Output the [x, y] coordinate of the center of the cell containing the given text.  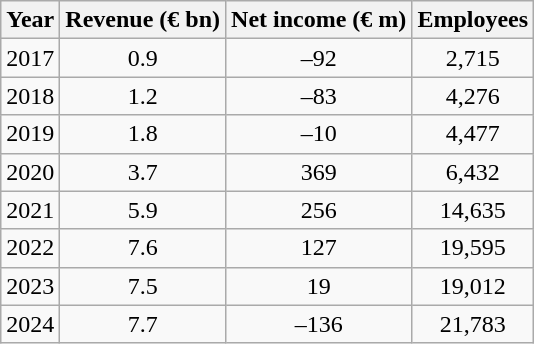
–92 [319, 58]
256 [319, 210]
2,715 [473, 58]
1.2 [143, 96]
21,783 [473, 324]
7.5 [143, 286]
19,012 [473, 286]
14,635 [473, 210]
–136 [319, 324]
19,595 [473, 248]
5.9 [143, 210]
Employees [473, 20]
2021 [30, 210]
2023 [30, 286]
3.7 [143, 172]
2022 [30, 248]
2018 [30, 96]
–83 [319, 96]
2020 [30, 172]
0.9 [143, 58]
127 [319, 248]
Year [30, 20]
4,477 [473, 134]
19 [319, 286]
6,432 [473, 172]
369 [319, 172]
2019 [30, 134]
Revenue (€ bn) [143, 20]
7.6 [143, 248]
2024 [30, 324]
4,276 [473, 96]
Net income (€ m) [319, 20]
2017 [30, 58]
7.7 [143, 324]
–10 [319, 134]
1.8 [143, 134]
